Determine the (X, Y) coordinate at the center of the cell enclosing the given text.  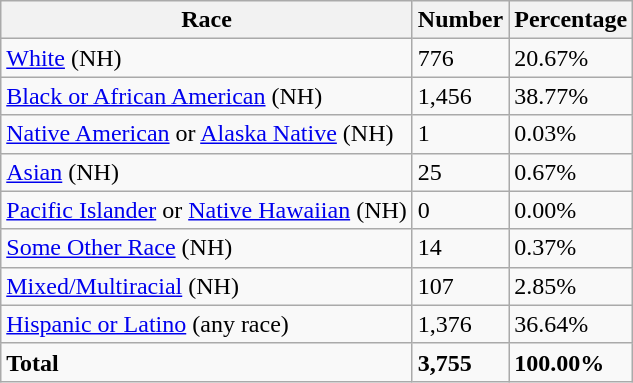
20.67% (571, 58)
0.00% (571, 210)
Asian (NH) (207, 172)
Hispanic or Latino (any race) (207, 324)
100.00% (571, 362)
1,376 (460, 324)
0.03% (571, 134)
White (NH) (207, 58)
776 (460, 58)
3,755 (460, 362)
Total (207, 362)
1,456 (460, 96)
36.64% (571, 324)
Pacific Islander or Native Hawaiian (NH) (207, 210)
25 (460, 172)
Race (207, 20)
0.37% (571, 248)
0.67% (571, 172)
Number (460, 20)
38.77% (571, 96)
Mixed/Multiracial (NH) (207, 286)
14 (460, 248)
0 (460, 210)
1 (460, 134)
2.85% (571, 286)
Percentage (571, 20)
Some Other Race (NH) (207, 248)
107 (460, 286)
Black or African American (NH) (207, 96)
Native American or Alaska Native (NH) (207, 134)
